For the text-containing cell, return its midpoint in (x, y) coordinate format. 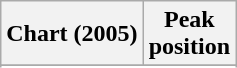
Chart (2005) (72, 34)
Peakposition (189, 34)
